Detect which cell encompasses the target text, then output its (x, y) center coordinate. 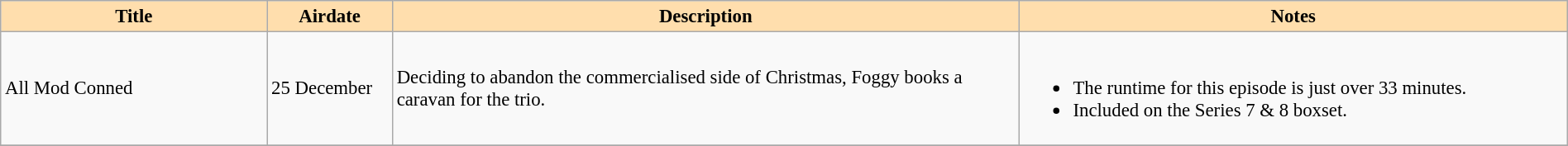
25 December (330, 89)
Deciding to abandon the commercialised side of Christmas, Foggy books a caravan for the trio. (705, 89)
Airdate (330, 16)
Title (134, 16)
All Mod Conned (134, 89)
Notes (1293, 16)
The runtime for this episode is just over 33 minutes.Included on the Series 7 & 8 boxset. (1293, 89)
Description (705, 16)
